Provide the [X, Y] coordinate of the cell's center where the given text is located.  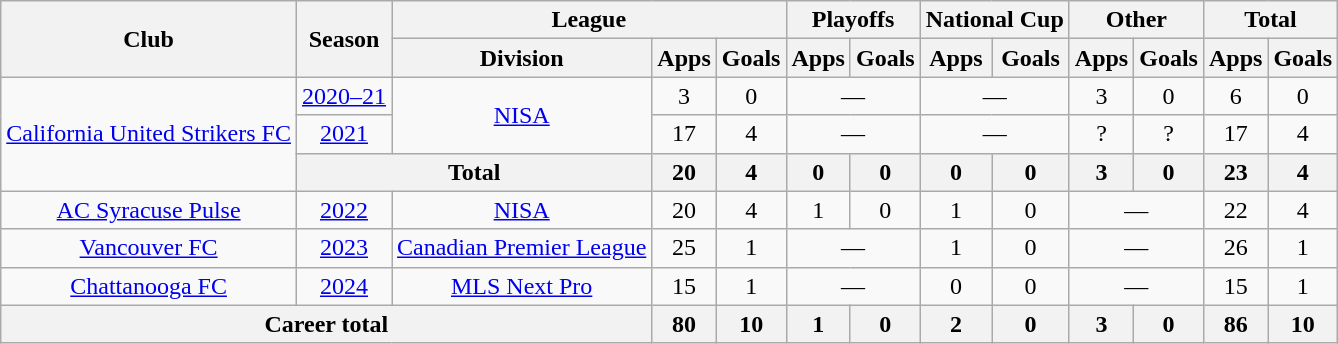
League [589, 20]
2021 [344, 134]
National Cup [994, 20]
Club [149, 39]
MLS Next Pro [522, 286]
23 [1235, 172]
Chattanooga FC [149, 286]
Playoffs [853, 20]
Canadian Premier League [522, 248]
California United Strikers FC [149, 134]
2020–21 [344, 96]
2022 [344, 210]
AC Syracuse Pulse [149, 210]
86 [1235, 324]
80 [684, 324]
2023 [344, 248]
6 [1235, 96]
2024 [344, 286]
Division [522, 58]
Season [344, 39]
25 [684, 248]
Vancouver FC [149, 248]
Career total [326, 324]
22 [1235, 210]
2 [956, 324]
26 [1235, 248]
Other [1136, 20]
